Capture the cell that displays the provided text and extract its (x, y) central coordinate. 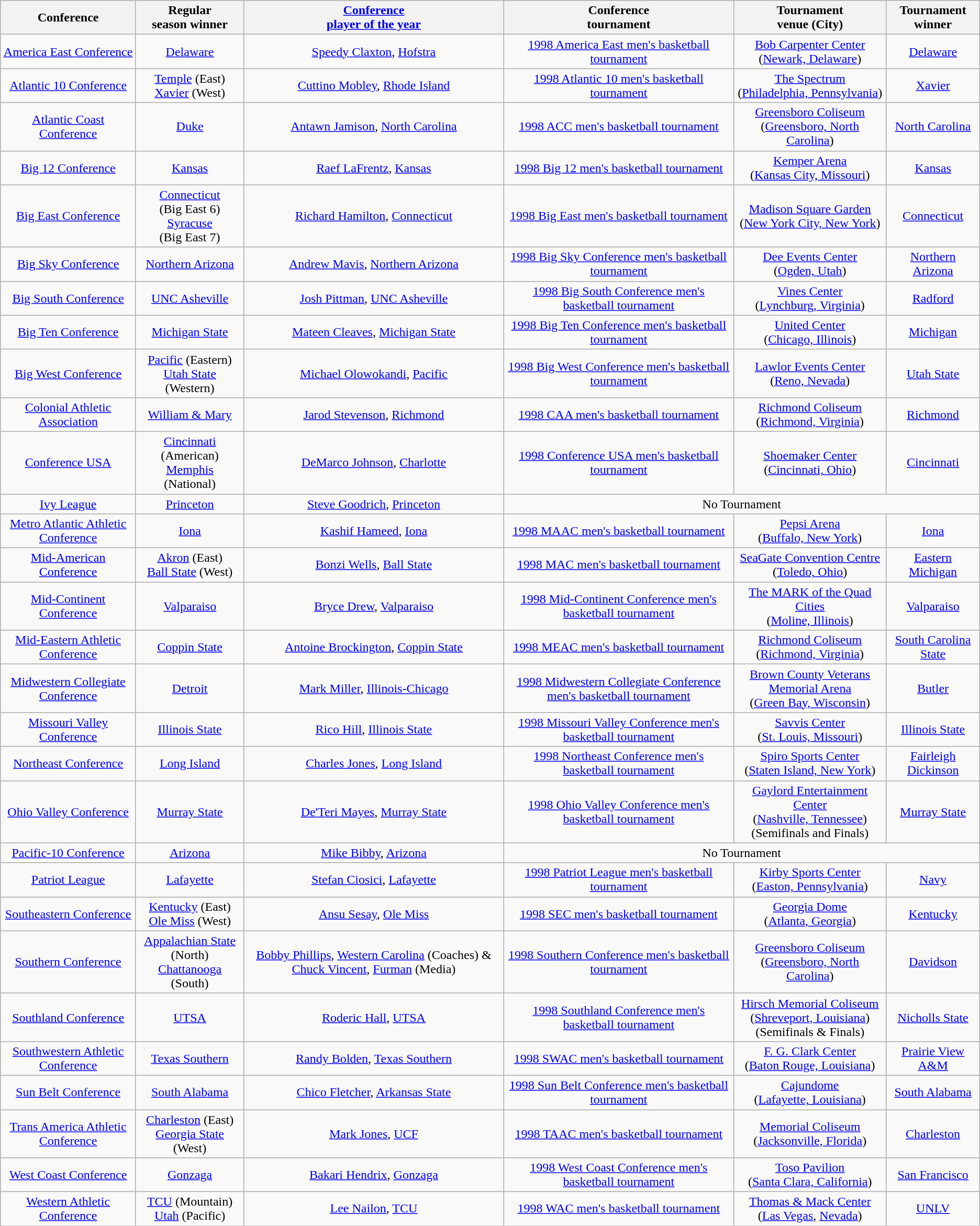
Ohio Valley Conference (68, 811)
Nicholls State (933, 1017)
Lee Nailon, TCU (374, 1209)
Princeton (190, 504)
1998 ACC men's basketball tournament (619, 127)
Lawlor Events Center(Reno, Nevada) (810, 373)
Big Ten Conference (68, 332)
Tournament winner (933, 18)
Charleston (East) Georgia State (West) (190, 1134)
Kirby Sports Center(Easton, Pennsylvania) (810, 879)
Memorial Coliseum(Jacksonville, Florida) (810, 1134)
Coppin State (190, 647)
1998 West Coast Conference men's basketball tournament (619, 1175)
Mid-Eastern Athletic Conference (68, 647)
Southland Conference (68, 1017)
Stefan Ciosici, Lafayette (374, 879)
Sun Belt Conference (68, 1092)
Richmond (933, 415)
Gaylord Entertainment Center(Nashville, Tennessee)(Semifinals and Finals) (810, 811)
Dee Events Center(Ogden, Utah) (810, 264)
Conference player of the year (374, 18)
Pacific-10 Conference (68, 853)
Antoine Brockington, Coppin State (374, 647)
1998 Conference USA men's basketball tournament (619, 463)
Bakari Hendrix, Gonzaga (374, 1175)
Missouri Valley Conference (68, 730)
Big Sky Conference (68, 264)
Charles Jones, Long Island (374, 763)
Southern Conference (68, 962)
Southwestern Athletic Conference (68, 1058)
1998 Big South Conference men's basketball tournament (619, 298)
Connecticut (933, 216)
Thomas & Mack Center(Las Vegas, Nevada) (810, 1209)
The MARK of the Quad Cities(Moline, Illinois) (810, 606)
Andrew Mavis, Northern Arizona (374, 264)
Michigan (933, 332)
Xavier (933, 86)
Speedy Claxton, Hofstra (374, 51)
Tournament venue (City) (810, 18)
Charleston (933, 1134)
Richard Hamilton, Connecticut (374, 216)
Navy (933, 879)
Arizona (190, 853)
UTSA (190, 1017)
Long Island (190, 763)
Conference (68, 18)
1998 CAA men's basketball tournament (619, 415)
1998 MEAC men's basketball tournament (619, 647)
Metro Atlantic Athletic Conference (68, 531)
Mark Miller, Illinois-Chicago (374, 688)
1998 Sun Belt Conference men's basketball tournament (619, 1092)
San Francisco (933, 1175)
Fairleigh Dickinson (933, 763)
Brown County Veterans Memorial Arena(Green Bay, Wisconsin) (810, 688)
Madison Square Garden(New York City, New York) (810, 216)
Michigan State (190, 332)
Toso Pavilion(Santa Clara, California) (810, 1175)
Ansu Sesay, Ole Miss (374, 914)
Randy Bolden, Texas Southern (374, 1058)
Ivy League (68, 504)
America East Conference (68, 51)
Antawn Jamison, North Carolina (374, 127)
Northeast Conference (68, 763)
Savvis Center(St. Louis, Missouri) (810, 730)
Georgia Dome(Atlanta, Georgia) (810, 914)
1998 SWAC men's basketball tournament (619, 1058)
Cajundome(Lafayette, Louisiana) (810, 1092)
Vines Center(Lynchburg, Virginia) (810, 298)
Atlantic Coast Conference (68, 127)
Raef LaFrentz, Kansas (374, 168)
Kemper Arena(Kansas City, Missouri) (810, 168)
Duke (190, 127)
Bob Carpenter Center(Newark, Delaware) (810, 51)
1998 MAAC men's basketball tournament (619, 531)
1998 Big Sky Conference men's basketball tournament (619, 264)
1998 TAAC men's basketball tournament (619, 1134)
Cuttino Mobley, Rhode Island (374, 86)
SeaGate Convention Centre(Toledo, Ohio) (810, 565)
Butler (933, 688)
1998 MAC men's basketball tournament (619, 565)
North Carolina (933, 127)
1998 Mid-Continent Conference men's basketball tournament (619, 606)
Patriot League (68, 879)
Akron (East)Ball State (West) (190, 565)
1998 Big West Conference men's basketball tournament (619, 373)
Cincinnati (American)Memphis (National) (190, 463)
Big South Conference (68, 298)
Pacific (Eastern)Utah State (Western) (190, 373)
Detroit (190, 688)
Utah State (933, 373)
1998 Missouri Valley Conference men's basketball tournament (619, 730)
1998 Patriot League men's basketball tournament (619, 879)
1998 Southland Conference men's basketball tournament (619, 1017)
Kashif Hameed, Iona (374, 531)
1998 America East men's basketball tournament (619, 51)
Big West Conference (68, 373)
Mark Jones, UCF (374, 1134)
Jarod Stevenson, Richmond (374, 415)
De'Teri Mayes, Murray State (374, 811)
UNLV (933, 1209)
Temple (East)Xavier (West) (190, 86)
Shoemaker Center(Cincinnati, Ohio) (810, 463)
Steve Goodrich, Princeton (374, 504)
Gonzaga (190, 1175)
Regular season winner (190, 18)
Rico Hill, Illinois State (374, 730)
Josh Pittman, UNC Asheville (374, 298)
Michael Olowokandi, Pacific (374, 373)
West Coast Conference (68, 1175)
Midwestern Collegiate Conference (68, 688)
1998 Northeast Conference men's basketball tournament (619, 763)
1998 WAC men's basketball tournament (619, 1209)
The Spectrum (Philadelphia, Pennsylvania) (810, 86)
1998 Southern Conference men's basketball tournament (619, 962)
Hirsch Memorial Coliseum(Shreveport, Louisiana)(Semifinals & Finals) (810, 1017)
1998 Big 12 men's basketball tournament (619, 168)
United Center(Chicago, Illinois) (810, 332)
F. G. Clark Center(Baton Rouge, Louisiana) (810, 1058)
Conference USA (68, 463)
Chico Fletcher, Arkansas State (374, 1092)
DeMarco Johnson, Charlotte (374, 463)
Bryce Drew, Valparaiso (374, 606)
Lafayette (190, 879)
Southeastern Conference (68, 914)
1998 Ohio Valley Conference men's basketball tournament (619, 811)
Big East Conference (68, 216)
Atlantic 10 Conference (68, 86)
1998 Atlantic 10 men's basketball tournament (619, 86)
Connecticut (Big East 6)Syracuse (Big East 7) (190, 216)
Bonzi Wells, Ball State (374, 565)
1998 SEC men's basketball tournament (619, 914)
Colonial Athletic Association (68, 415)
Conference tournament (619, 18)
Mid-American Conference (68, 565)
Davidson (933, 962)
Mateen Cleaves, Michigan State (374, 332)
Spiro Sports Center(Staten Island, New York) (810, 763)
Texas Southern (190, 1058)
1998 Big East men's basketball tournament (619, 216)
Mike Bibby, Arizona (374, 853)
TCU (Mountain)Utah (Pacific) (190, 1209)
Pepsi Arena(Buffalo, New York) (810, 531)
1998 Midwestern Collegiate Conference men's basketball tournament (619, 688)
Radford (933, 298)
UNC Asheville (190, 298)
1998 Big Ten Conference men's basketball tournament (619, 332)
Western Athletic Conference (68, 1209)
Kentucky (East)Ole Miss (West) (190, 914)
Prairie View A&M (933, 1058)
Mid-Continent Conference (68, 606)
Roderic Hall, UTSA (374, 1017)
Cincinnati (933, 463)
Big 12 Conference (68, 168)
South Carolina State (933, 647)
Kentucky (933, 914)
William & Mary (190, 415)
Appalachian State (North)Chattanooga (South) (190, 962)
Bobby Phillips, Western Carolina (Coaches) & Chuck Vincent, Furman (Media) (374, 962)
Eastern Michigan (933, 565)
Trans America Athletic Conference (68, 1134)
